Return [x, y] of the center of cell containing provided text 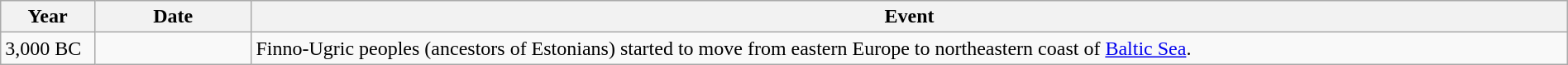
Event [910, 17]
Date [172, 17]
Year [48, 17]
Finno-Ugric peoples (ancestors of Estonians) started to move from eastern Europe to northeastern coast of Baltic Sea. [910, 48]
3,000 BC [48, 48]
